Capture the cell that displays the provided text and extract its (x, y) central coordinate. 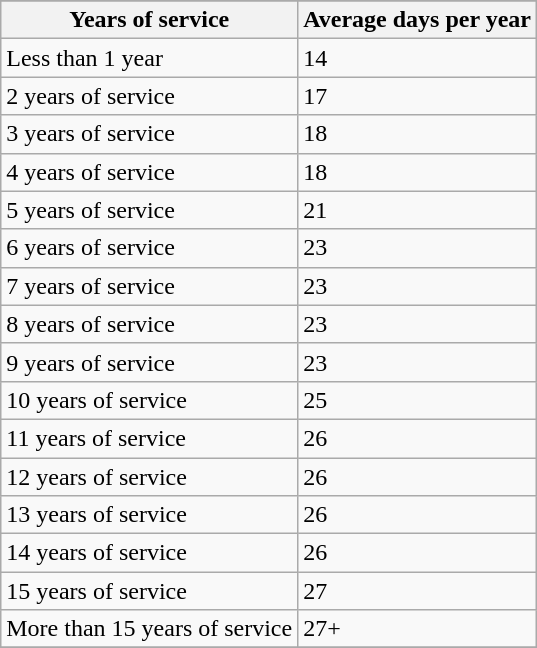
13 years of service (150, 515)
5 years of service (150, 210)
21 (418, 210)
8 years of service (150, 324)
9 years of service (150, 362)
17 (418, 96)
6 years of service (150, 248)
2 years of service (150, 96)
27 (418, 591)
27+ (418, 629)
3 years of service (150, 134)
10 years of service (150, 400)
14 years of service (150, 553)
4 years of service (150, 172)
Average days per year (418, 20)
12 years of service (150, 477)
11 years of service (150, 438)
14 (418, 58)
Less than 1 year (150, 58)
7 years of service (150, 286)
More than 15 years of service (150, 629)
Years of service (150, 20)
25 (418, 400)
15 years of service (150, 591)
